Extract the [x, y] coordinate from the center of the cell holding the provided text.  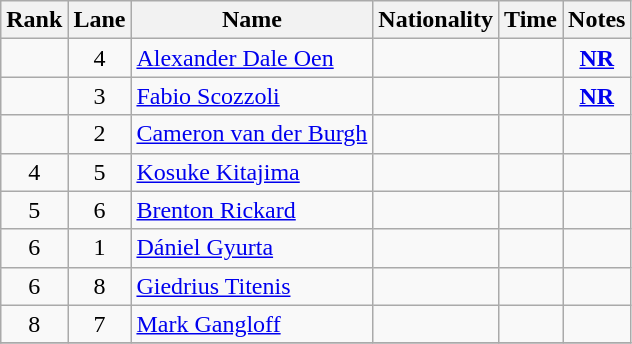
Nationality [436, 20]
Name [252, 20]
Dániel Gyurta [252, 248]
7 [100, 324]
Mark Gangloff [252, 324]
2 [100, 134]
1 [100, 248]
Cameron van der Burgh [252, 134]
Alexander Dale Oen [252, 58]
Brenton Rickard [252, 210]
Rank [34, 20]
Notes [597, 20]
Lane [100, 20]
Kosuke Kitajima [252, 172]
Giedrius Titenis [252, 286]
Time [531, 20]
Fabio Scozzoli [252, 96]
3 [100, 96]
